From the cell containing the given text, extract its center point as (X, Y) coordinate. 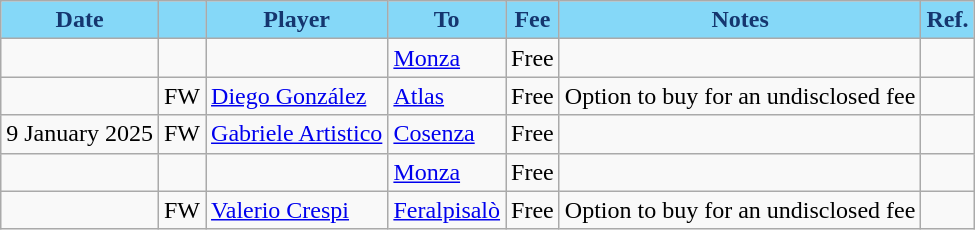
9 January 2025 (80, 134)
To (447, 20)
Player (297, 20)
Cosenza (447, 134)
Date (80, 20)
Diego González (297, 96)
Atlas (447, 96)
Fee (533, 20)
Gabriele Artistico (297, 134)
Valerio Crespi (297, 210)
Ref. (948, 20)
Feralpisalò (447, 210)
Notes (740, 20)
